Determine the (x, y) coordinate at the center of the cell enclosing the given text.  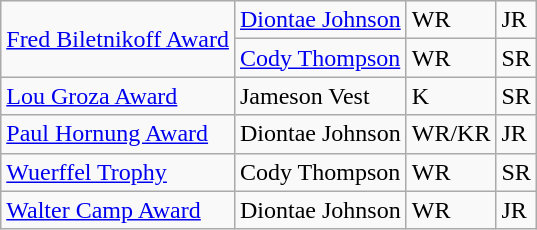
Walter Camp Award (118, 210)
Fred Biletnikoff Award (118, 39)
Jameson Vest (320, 96)
Paul Hornung Award (118, 134)
Lou Groza Award (118, 96)
K (451, 96)
WR/KR (451, 134)
Wuerffel Trophy (118, 172)
